Pinpoint the cell where the given text exists, returning its (X, Y) midpoint coordinate. 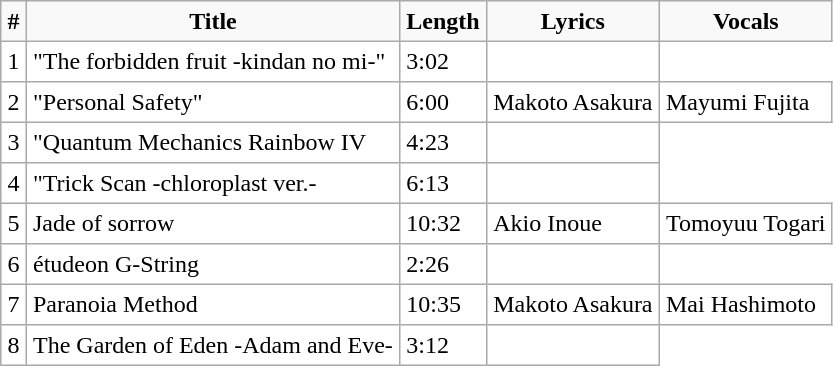
"Quantum Mechanics Rainbow IV (212, 142)
5 (14, 223)
"Personal Safety" (212, 102)
# (14, 21)
3:12 (444, 345)
Lyrics (572, 21)
"Trick Scan -chloroplast ver.- (212, 183)
2:26 (444, 264)
Jade of sorrow (212, 223)
Mayumi Fujita (746, 102)
Title (212, 21)
étudeon G-String (212, 264)
"The forbidden fruit -kindan no mi-" (212, 61)
1 (14, 61)
10:35 (444, 304)
Length (444, 21)
6:13 (444, 183)
The Garden of Eden -Adam and Eve- (212, 345)
4:23 (444, 142)
6:00 (444, 102)
2 (14, 102)
3:02 (444, 61)
6 (14, 264)
3 (14, 142)
Akio Inoue (572, 223)
Mai Hashimoto (746, 304)
8 (14, 345)
Vocals (746, 21)
Paranoia Method (212, 304)
4 (14, 183)
7 (14, 304)
Tomoyuu Togari (746, 223)
10:32 (444, 223)
